Pinpoint the cell where the given text exists, returning its [X, Y] midpoint coordinate. 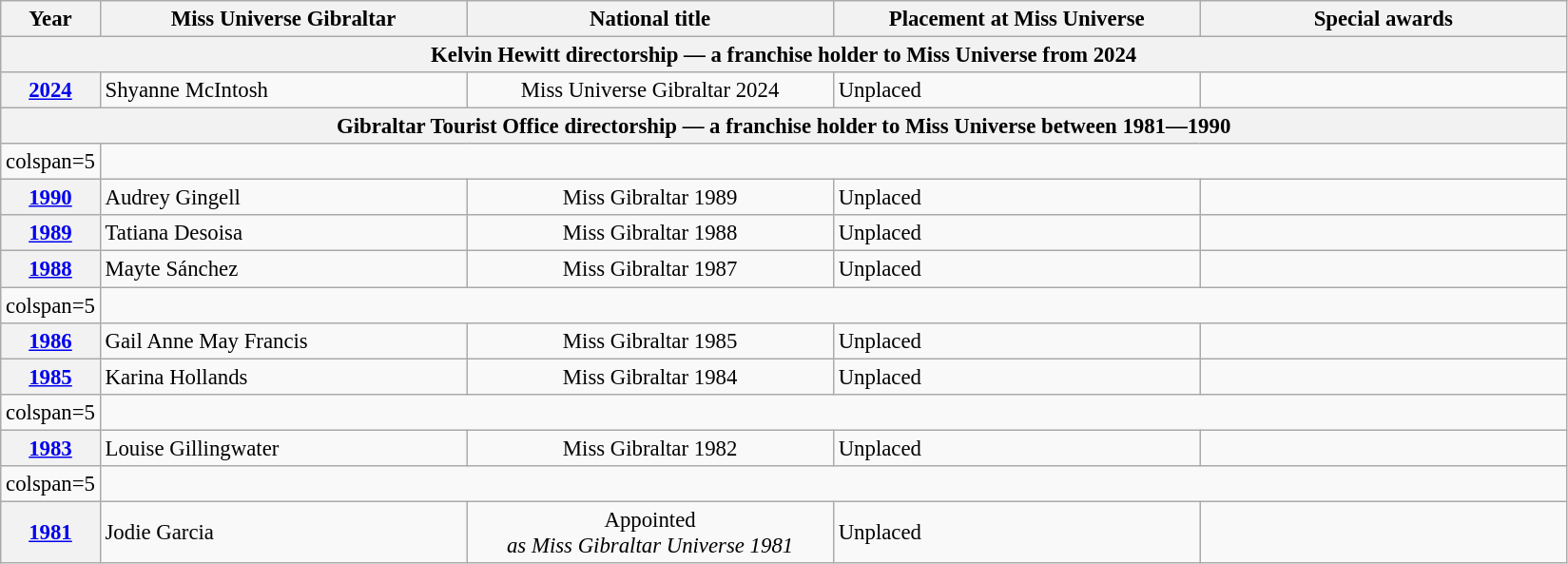
Kelvin Hewitt directorship — a franchise holder to Miss Universe from 2024 [784, 55]
Miss Gibraltar 1988 [650, 233]
Karina Hollands [283, 377]
Miss Gibraltar 1985 [650, 340]
Miss Gibraltar 1984 [650, 377]
Tatiana Desoisa [283, 233]
Placement at Miss Universe [1016, 19]
Year [50, 19]
1989 [50, 233]
Jodie Garcia [283, 533]
Special awards [1384, 19]
Miss Gibraltar 1987 [650, 269]
Gibraltar Tourist Office directorship — a franchise holder to Miss Universe between 1981―1990 [784, 126]
Appointedas Miss Gibraltar Universe 1981 [650, 533]
Miss Gibraltar 1982 [650, 448]
Audrey Gingell [283, 198]
1986 [50, 340]
Miss Gibraltar 1989 [650, 198]
1990 [50, 198]
National title [650, 19]
2024 [50, 90]
Louise Gillingwater [283, 448]
Miss Universe Gibraltar 2024 [650, 90]
1988 [50, 269]
Shyanne McIntosh [283, 90]
Mayte Sánchez [283, 269]
Gail Anne May Francis [283, 340]
1983 [50, 448]
1981 [50, 533]
1985 [50, 377]
Miss Universe Gibraltar [283, 19]
